Output the [x, y] coordinate of the center of the cell containing the given text.  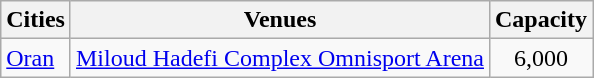
Capacity [540, 20]
6,000 [540, 58]
Oran [36, 58]
Venues [280, 20]
Miloud Hadefi Complex Omnisport Arena [280, 58]
Cities [36, 20]
